Determine the (x, y) coordinate at the center of the cell enclosing the given text.  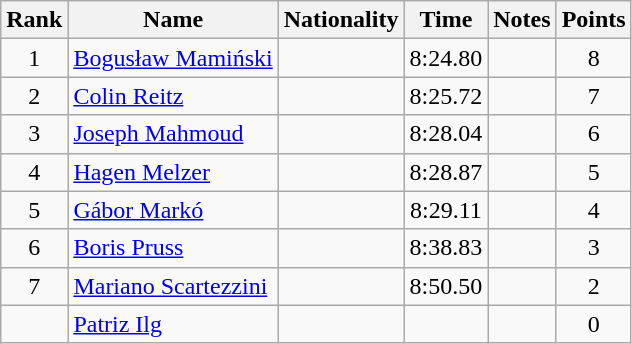
8:28.87 (446, 172)
Rank (34, 20)
Time (446, 20)
8:50.50 (446, 286)
Notes (522, 20)
8 (594, 58)
Bogusław Mamiński (173, 58)
Mariano Scartezzini (173, 286)
Colin Reitz (173, 96)
Hagen Melzer (173, 172)
1 (34, 58)
8:38.83 (446, 248)
Name (173, 20)
Points (594, 20)
8:24.80 (446, 58)
8:29.11 (446, 210)
8:28.04 (446, 134)
Patriz Ilg (173, 324)
0 (594, 324)
Nationality (341, 20)
Boris Pruss (173, 248)
Joseph Mahmoud (173, 134)
Gábor Markó (173, 210)
8:25.72 (446, 96)
